Extract the (X, Y) coordinate from the center of the cell holding the provided text.  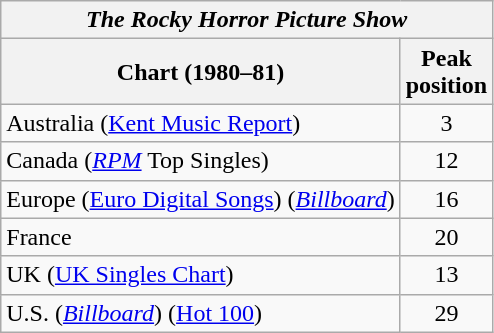
3 (446, 123)
Peakposition (446, 72)
Australia (Kent Music Report) (200, 123)
UK (UK Singles Chart) (200, 275)
13 (446, 275)
U.S. (Billboard) (Hot 100) (200, 313)
29 (446, 313)
12 (446, 161)
Chart (1980–81) (200, 72)
France (200, 237)
Canada (RPM Top Singles) (200, 161)
20 (446, 237)
Europe (Euro Digital Songs) (Billboard) (200, 199)
16 (446, 199)
The Rocky Horror Picture Show (247, 20)
